Extract the [x, y] coordinate from the center of the cell holding the provided text.  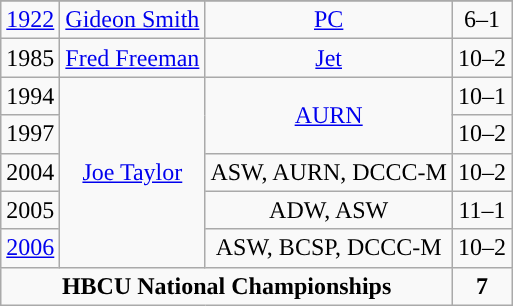
Gideon Smith [132, 20]
11–1 [482, 210]
Joe Taylor [132, 172]
HBCU National Championships [227, 286]
Jet [329, 58]
2005 [30, 210]
2004 [30, 172]
ADW, ASW [329, 210]
7 [482, 286]
6–1 [482, 20]
1994 [30, 96]
PC [329, 20]
1985 [30, 58]
1922 [30, 20]
AURN [329, 115]
10–1 [482, 96]
1997 [30, 134]
ASW, AURN, DCCC-M [329, 172]
Fred Freeman [132, 58]
2006 [30, 248]
ASW, BCSP, DCCC-M [329, 248]
